From the cell containing the given text, extract its center point as [X, Y] coordinate. 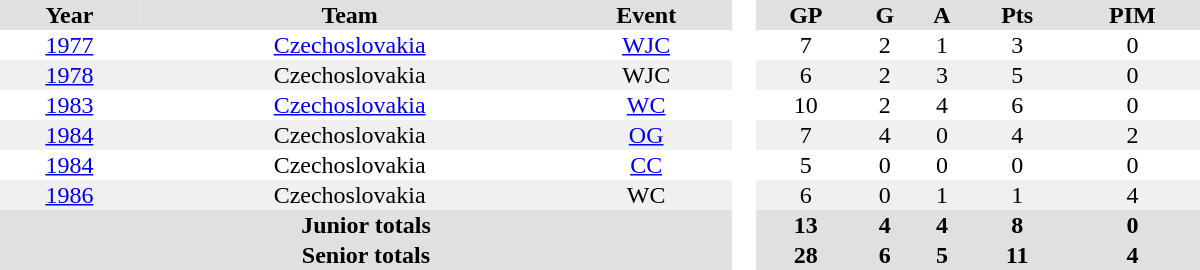
CC [646, 165]
Pts [1018, 15]
A [942, 15]
Senior totals [366, 255]
8 [1018, 225]
1978 [70, 75]
Year [70, 15]
PIM [1132, 15]
OG [646, 135]
Team [350, 15]
1986 [70, 195]
10 [806, 105]
28 [806, 255]
G [884, 15]
GP [806, 15]
Junior totals [366, 225]
13 [806, 225]
1977 [70, 45]
11 [1018, 255]
Event [646, 15]
1983 [70, 105]
